Provide the [X, Y] coordinate of the cell's center where the given text is located.  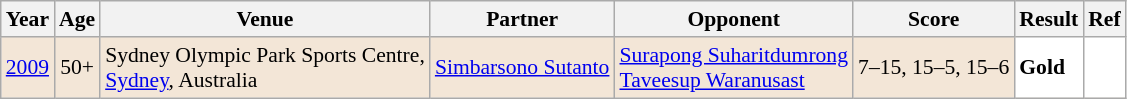
Year [28, 19]
Ref [1104, 19]
Gold [1048, 68]
Score [934, 19]
Simbarsono Sutanto [522, 68]
Opponent [734, 19]
Sydney Olympic Park Sports Centre,Sydney, Australia [265, 68]
Result [1048, 19]
2009 [28, 68]
Age [77, 19]
Surapong Suharitdumrong Taveesup Waranusast [734, 68]
Venue [265, 19]
Partner [522, 19]
7–15, 15–5, 15–6 [934, 68]
50+ [77, 68]
